Pinpoint the cell where the given text exists, returning its (x, y) midpoint coordinate. 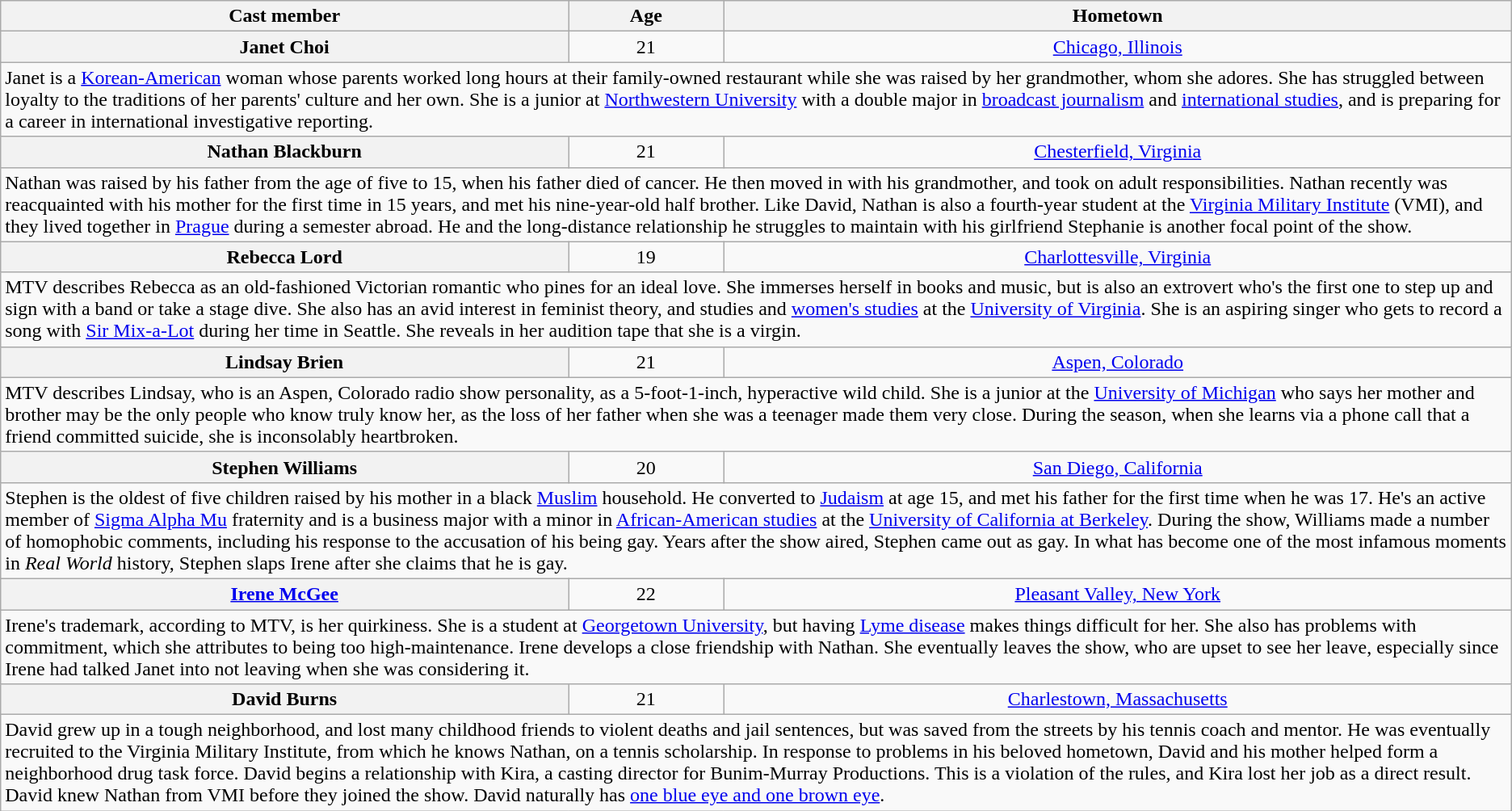
Chicago, Illinois (1118, 47)
19 (646, 257)
Charlottesville, Virginia (1118, 257)
San Diego, California (1118, 467)
David Burns (284, 700)
Charlestown, Massachusetts (1118, 700)
Stephen Williams (284, 467)
Cast member (284, 16)
Aspen, Colorado (1118, 362)
Chesterfield, Virginia (1118, 152)
Rebecca Lord (284, 257)
Irene McGee (284, 594)
Nathan Blackburn (284, 152)
Pleasant Valley, New York (1118, 594)
Age (646, 16)
20 (646, 467)
22 (646, 594)
Lindsay Brien (284, 362)
Hometown (1118, 16)
Janet Choi (284, 47)
